Identify which cell holds the provided text, then report its [X, Y] central coordinate. 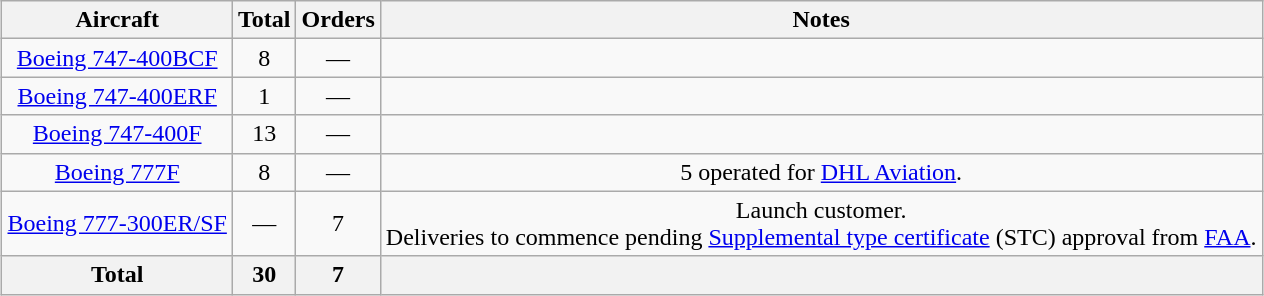
13 [264, 134]
Aircraft [117, 20]
Boeing 747-400ERF [117, 96]
Boeing 777F [117, 172]
Boeing 747-400BCF [117, 58]
1 [264, 96]
Boeing 777-300ER/SF [117, 224]
30 [264, 275]
Boeing 747-400F [117, 134]
5 operated for DHL Aviation. [821, 172]
Launch customer.Deliveries to commence pending Supplemental type certificate (STC) approval from FAA. [821, 224]
Notes [821, 20]
Orders [338, 20]
